Capture the cell that displays the provided text and extract its [x, y] central coordinate. 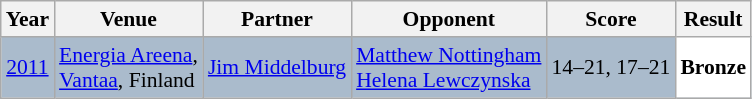
Result [713, 19]
Energia Areena,Vantaa, Finland [128, 68]
Venue [128, 19]
Bronze [713, 68]
14–21, 17–21 [610, 68]
Partner [277, 19]
Score [610, 19]
Opponent [448, 19]
2011 [28, 68]
Jim Middelburg [277, 68]
Year [28, 19]
Matthew Nottingham Helena Lewczynska [448, 68]
